Pinpoint the cell where the given text exists, returning its (x, y) midpoint coordinate. 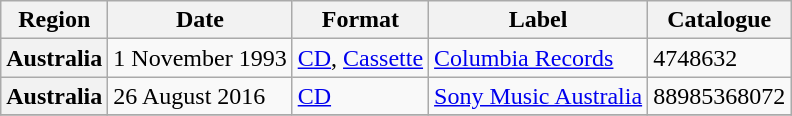
Sony Music Australia (538, 96)
Columbia Records (538, 58)
Region (54, 20)
Label (538, 20)
Catalogue (720, 20)
Format (360, 20)
88985368072 (720, 96)
Date (200, 20)
CD, Cassette (360, 58)
4748632 (720, 58)
CD (360, 96)
26 August 2016 (200, 96)
1 November 1993 (200, 58)
